Locate the cell with the specified text and output its (x, y) center coordinate. 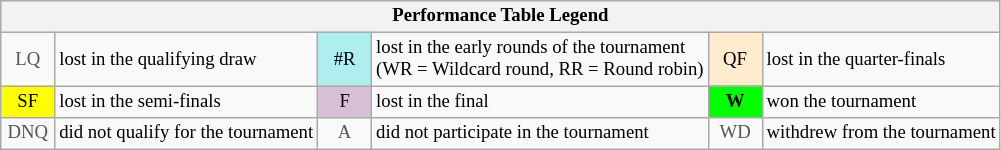
did not participate in the tournament (540, 134)
W (735, 102)
A (345, 134)
lost in the early rounds of the tournament(WR = Wildcard round, RR = Round robin) (540, 60)
won the tournament (881, 102)
SF (28, 102)
did not qualify for the tournament (186, 134)
DNQ (28, 134)
lost in the qualifying draw (186, 60)
lost in the semi-finals (186, 102)
lost in the quarter-finals (881, 60)
#R (345, 60)
withdrew from the tournament (881, 134)
WD (735, 134)
lost in the final (540, 102)
QF (735, 60)
F (345, 102)
Performance Table Legend (500, 16)
LQ (28, 60)
